Find where the given text appears and provide that cell's center as [X, Y] coordinate. 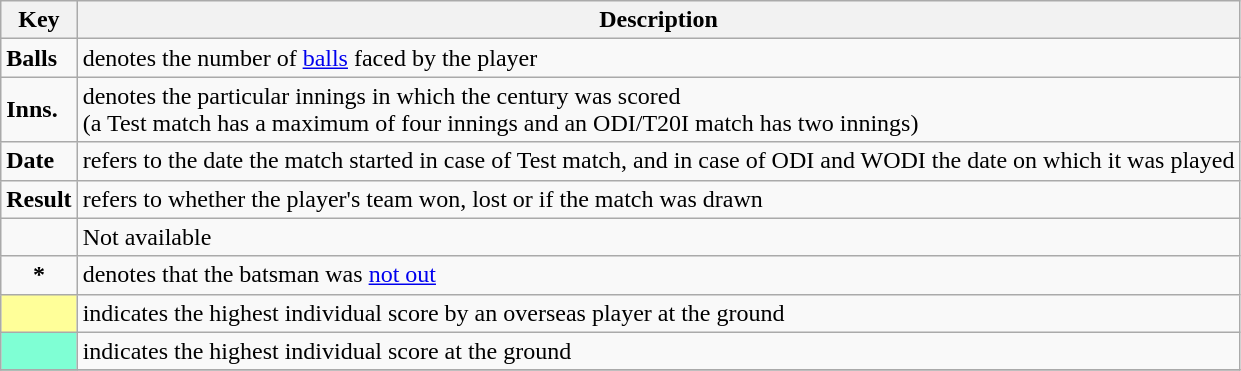
Description [658, 20]
Balls [39, 58]
denotes the particular innings in which the century was scored(a Test match has a maximum of four innings and an ODI/T20I match has two innings) [658, 110]
Key [39, 20]
Result [39, 199]
refers to whether the player's team won, lost or if the match was drawn [658, 199]
* [39, 275]
Inns. [39, 110]
denotes the number of balls faced by the player [658, 58]
Not available [658, 237]
refers to the date the match started in case of Test match, and in case of ODI and WODI the date on which it was played [658, 161]
indicates the highest individual score at the ground [658, 351]
Date [39, 161]
denotes that the batsman was not out [658, 275]
indicates the highest individual score by an overseas player at the ground [658, 313]
